Return [X, Y] of the center of cell containing provided text 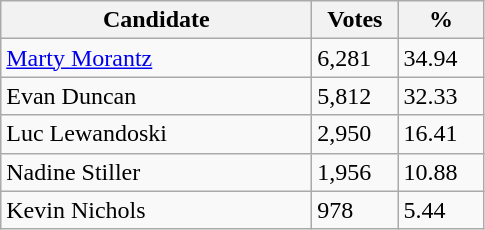
Nadine Stiller [156, 172]
Luc Lewandoski [156, 134]
1,956 [355, 172]
6,281 [355, 58]
32.33 [441, 96]
% [441, 20]
10.88 [441, 172]
Marty Morantz [156, 58]
34.94 [441, 58]
Votes [355, 20]
5,812 [355, 96]
16.41 [441, 134]
978 [355, 210]
2,950 [355, 134]
Kevin Nichols [156, 210]
Candidate [156, 20]
5.44 [441, 210]
Evan Duncan [156, 96]
